Return (x, y) of the center of cell containing provided text 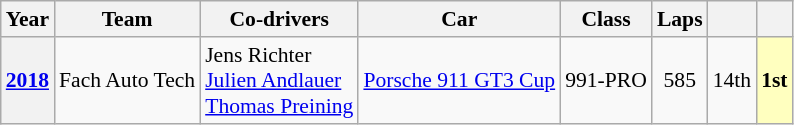
1st (774, 80)
991-PRO (606, 80)
Team (127, 19)
Laps (680, 19)
Car (459, 19)
14th (732, 80)
Class (606, 19)
Co-drivers (279, 19)
Fach Auto Tech (127, 80)
2018 (28, 80)
Jens Richter Julien Andlauer Thomas Preining (279, 80)
Year (28, 19)
585 (680, 80)
Porsche 911 GT3 Cup (459, 80)
